Determine the (X, Y) coordinate at the center of the cell enclosing the given text.  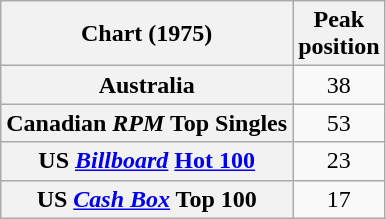
US Billboard Hot 100 (147, 161)
17 (339, 199)
23 (339, 161)
Chart (1975) (147, 34)
53 (339, 123)
Australia (147, 85)
38 (339, 85)
Peakposition (339, 34)
Canadian RPM Top Singles (147, 123)
US Cash Box Top 100 (147, 199)
